Pinpoint the cell where the given text exists, returning its (x, y) midpoint coordinate. 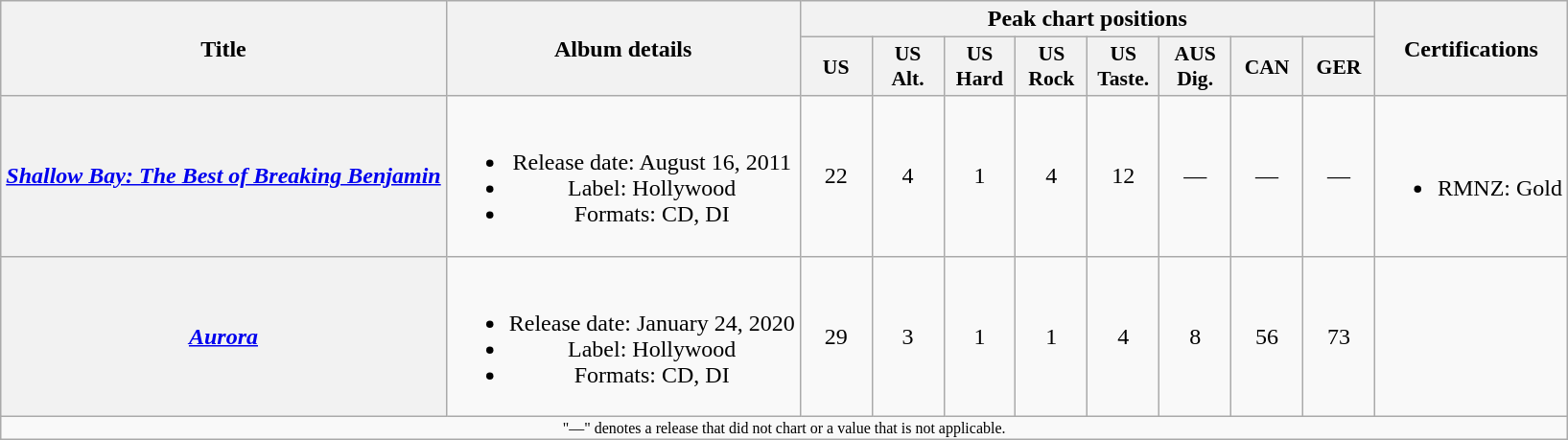
8 (1195, 336)
Certifications (1471, 48)
Release date: January 24, 2020Label: HollywoodFormats: CD, DI (623, 336)
3 (907, 336)
Aurora (223, 336)
AUS Dig. (1195, 67)
56 (1268, 336)
Title (223, 48)
12 (1124, 176)
Album details (623, 48)
Peak chart positions (1088, 19)
US Rock (1051, 67)
US Alt. (907, 67)
US Hard (980, 67)
29 (836, 336)
RMNZ: Gold (1471, 176)
"—" denotes a release that did not chart or a value that is not applicable. (784, 428)
US Taste. (1124, 67)
Shallow Bay: The Best of Breaking Benjamin (223, 176)
22 (836, 176)
GER (1339, 67)
US (836, 67)
CAN (1268, 67)
Release date: August 16, 2011Label: HollywoodFormats: CD, DI (623, 176)
73 (1339, 336)
